Output the [x, y] coordinate of the center of the cell containing the given text.  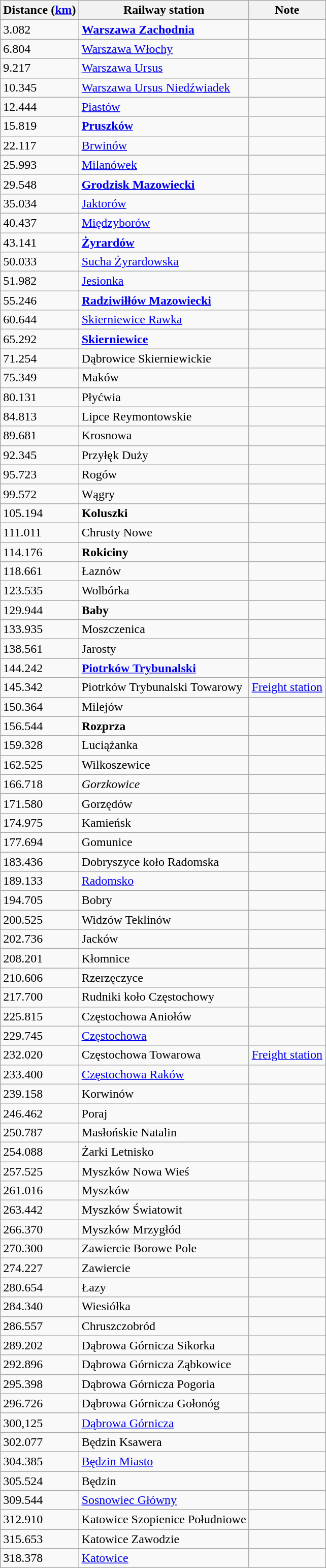
Jacków [164, 939]
Korwinów [164, 1094]
Masłońskie Natalin [164, 1132]
162.525 [40, 765]
202.736 [40, 939]
Dąbrowa Górnicza Sikorka [164, 1345]
Dąbrowa Górnicza Pogoria [164, 1384]
Dąbrowice Skierniewickie [164, 358]
284.340 [40, 1307]
232.020 [40, 1055]
300,125 [40, 1423]
250.787 [40, 1132]
Będzin Ksawera [164, 1442]
Będzin [164, 1481]
Wiesiółka [164, 1307]
Warszawa Zachodnia [164, 29]
Myszków [164, 1191]
Żyrardów [164, 243]
Żarki Letnisko [164, 1152]
280.654 [40, 1287]
Dobryszyce koło Radomska [164, 862]
263.442 [40, 1210]
92.345 [40, 455]
Widzów Teklinów [164, 920]
Międzyborów [164, 223]
Myszków Światowit [164, 1210]
Brwinów [164, 145]
Rudniki koło Częstochowy [164, 997]
292.896 [40, 1365]
309.544 [40, 1500]
233.400 [40, 1074]
Skierniewice [164, 339]
Częstochowa Raków [164, 1074]
84.813 [40, 416]
189.133 [40, 881]
296.726 [40, 1403]
123.535 [40, 591]
Zawiercie [164, 1268]
Wilkoszewice [164, 765]
210.606 [40, 978]
Kamieńsk [164, 823]
138.561 [40, 649]
Pruszków [164, 126]
Note [287, 10]
3.082 [40, 29]
305.524 [40, 1481]
Rokiciny [164, 552]
Gorzkowice [164, 784]
239.158 [40, 1094]
Płyćwia [164, 397]
Gomunice [164, 842]
Zawiercie Borowe Pole [164, 1249]
29.548 [40, 184]
225.815 [40, 1016]
318.378 [40, 1558]
Sosnowiec Główny [164, 1500]
Katowice [164, 1558]
Jesionka [164, 281]
270.300 [40, 1249]
Warszawa Ursus Niedźwiadek [164, 87]
194.705 [40, 900]
80.131 [40, 397]
Przyłęk Duży [164, 455]
Kłomnice [164, 958]
Częstochowa [164, 1036]
150.364 [40, 707]
65.292 [40, 339]
Rozprza [164, 726]
Baby [164, 610]
302.077 [40, 1442]
Gorzędów [164, 803]
Będzin Miasto [164, 1461]
174.975 [40, 823]
40.437 [40, 223]
Lipce Reymontowskie [164, 416]
Piotrków Trybunalski Towarowy [164, 687]
295.398 [40, 1384]
274.227 [40, 1268]
Łaznów [164, 571]
Luciążanka [164, 745]
286.557 [40, 1326]
Grodzisk Mazowiecki [164, 184]
208.201 [40, 958]
35.034 [40, 203]
289.202 [40, 1345]
114.176 [40, 552]
25.993 [40, 165]
111.011 [40, 532]
99.572 [40, 494]
200.525 [40, 920]
Skierniewice Rawka [164, 320]
71.254 [40, 358]
Łazy [164, 1287]
304.385 [40, 1461]
Piastów [164, 107]
Jaktorów [164, 203]
75.349 [40, 378]
Myszków Nowa Wieś [164, 1171]
254.088 [40, 1152]
166.718 [40, 784]
Wągry [164, 494]
9.217 [40, 68]
Rogów [164, 474]
145.342 [40, 687]
Dąbrowa Górnicza Ząbkowice [164, 1365]
Poraj [164, 1113]
217.700 [40, 997]
Radomsko [164, 881]
Piotrków Trybunalski [164, 668]
Radziwiłłów Mazowiecki [164, 300]
144.242 [40, 668]
Katowice Zawodzie [164, 1539]
43.141 [40, 243]
Maków [164, 378]
Distance (km) [40, 10]
Warszawa Ursus [164, 68]
89.681 [40, 436]
Katowice Szopienice Południowe [164, 1520]
105.194 [40, 513]
12.444 [40, 107]
257.525 [40, 1171]
50.033 [40, 262]
183.436 [40, 862]
Moszczenica [164, 629]
246.462 [40, 1113]
Częstochowa Aniołów [164, 1016]
Jarosty [164, 649]
129.944 [40, 610]
133.935 [40, 629]
Wolbórka [164, 591]
Warszawa Włochy [164, 49]
118.661 [40, 571]
Częstochowa Towarowa [164, 1055]
Sucha Żyrardowska [164, 262]
6.804 [40, 49]
Myszków Mrzygłód [164, 1229]
266.370 [40, 1229]
Rzerzęczyce [164, 978]
159.328 [40, 745]
Chruszczobród [164, 1326]
Krosnowa [164, 436]
55.246 [40, 300]
177.694 [40, 842]
51.982 [40, 281]
171.580 [40, 803]
Dąbrowa Górnicza Gołonóg [164, 1403]
Milejów [164, 707]
Railway station [164, 10]
95.723 [40, 474]
156.544 [40, 726]
Koluszki [164, 513]
Chrusty Nowe [164, 532]
315.653 [40, 1539]
22.117 [40, 145]
229.745 [40, 1036]
Milanówek [164, 165]
312.910 [40, 1520]
15.819 [40, 126]
261.016 [40, 1191]
60.644 [40, 320]
Dąbrowa Górnicza [164, 1423]
Bobry [164, 900]
10.345 [40, 87]
